Search for the cell housing the specified text and yield its (x, y) center coordinate. 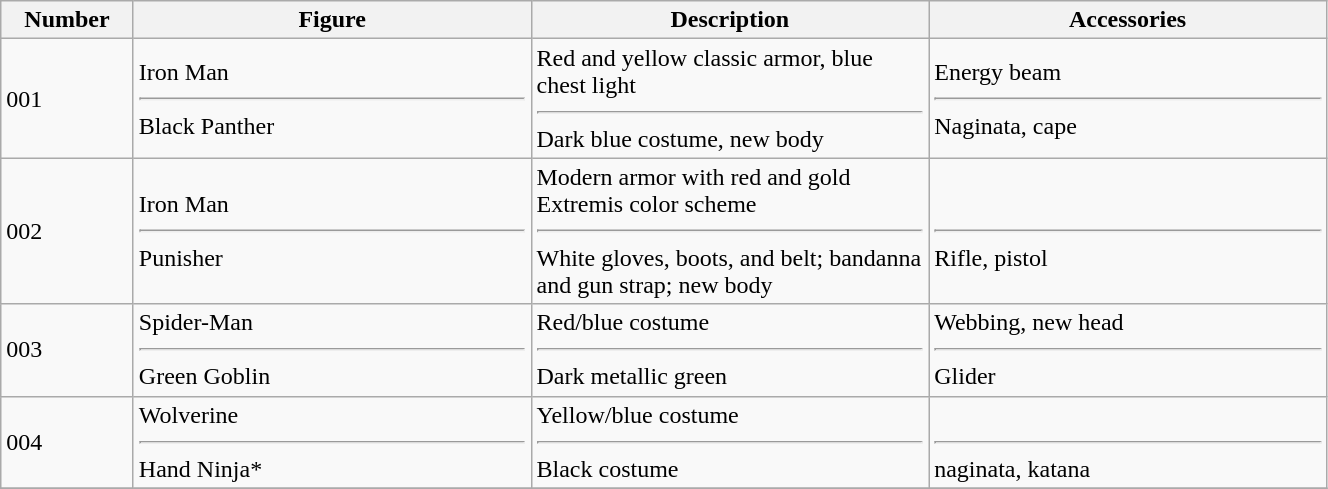
Spider-ManGreen Goblin (332, 350)
Iron ManBlack Panther (332, 98)
Figure (332, 20)
Red and yellow classic armor, blue chest lightDark blue costume, new body (730, 98)
Accessories (1128, 20)
Iron ManPunisher (332, 231)
Energy beamNaginata, cape (1128, 98)
002 (68, 231)
Modern armor with red and gold Extremis color schemeWhite gloves, boots, and belt; bandanna and gun strap; new body (730, 231)
Number (68, 20)
WolverineHand Ninja* (332, 442)
Red/blue costumeDark metallic green (730, 350)
Webbing, new headGlider (1128, 350)
Description (730, 20)
Rifle, pistol (1128, 231)
001 (68, 98)
003 (68, 350)
Yellow/blue costumeBlack costume (730, 442)
naginata, katana (1128, 442)
004 (68, 442)
